Return [X, Y] of the center of cell containing provided text 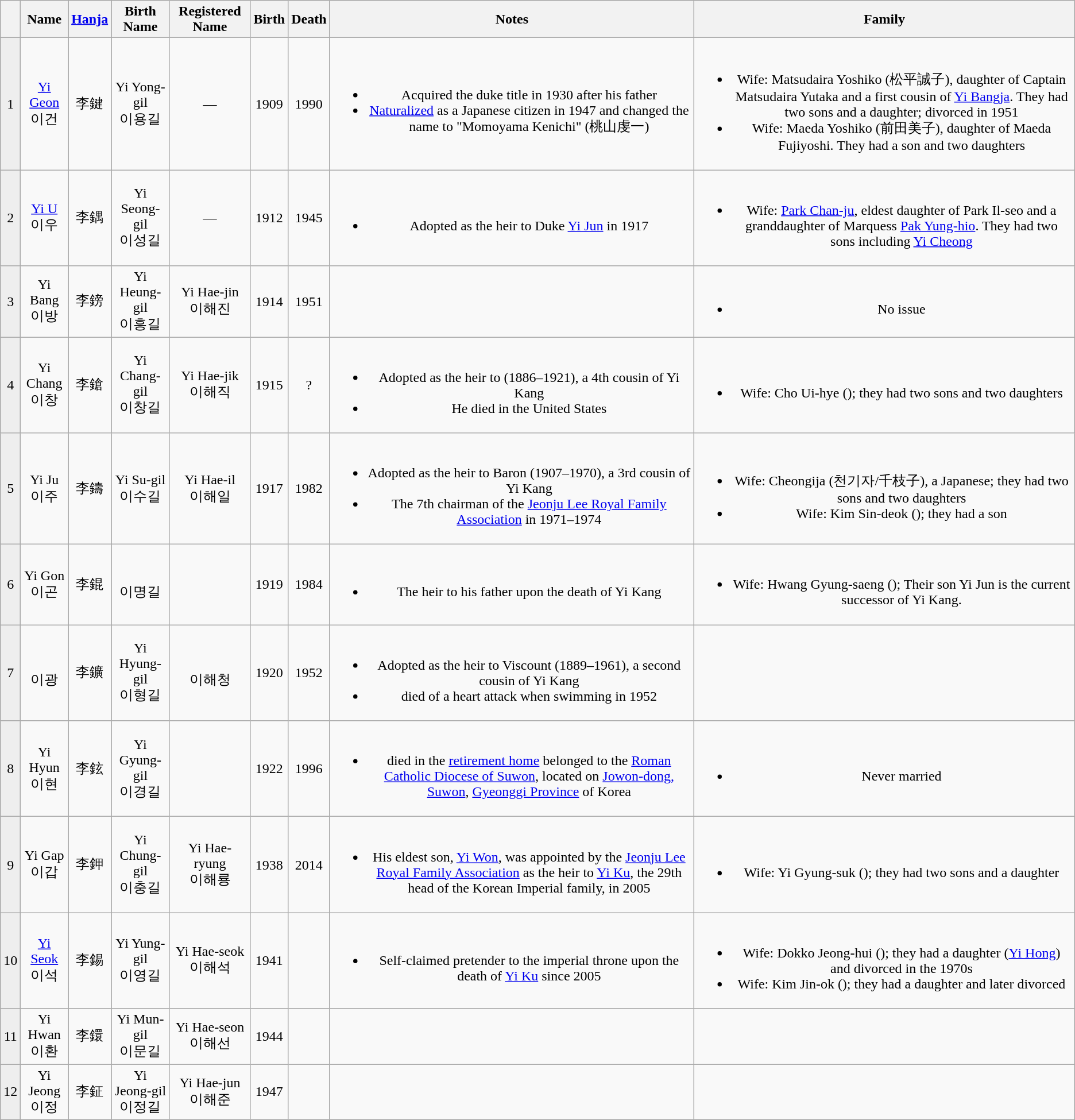
李鉀 [90, 865]
Notes [512, 20]
Yi Mun-gil이문길 [140, 1036]
7 [10, 673]
1919 [269, 585]
1996 [309, 768]
Adopted as the heir to Duke Yi Jun in 1917 [512, 218]
Yi Hyung-gil이형길 [140, 673]
Yi Hae-seok이해석 [210, 960]
9 [10, 865]
1947 [269, 1091]
1912 [269, 218]
1914 [269, 302]
Birth Name [140, 20]
Yi Su-gil이수길 [140, 489]
Yi Hae-jin이해진 [210, 302]
The heir to his father upon the death of Yi Kang [512, 585]
李鑛 [90, 673]
Yi Heung-gil이흥길 [140, 302]
Wife: Cho Ui-hye (); they had two sons and two daughters [884, 385]
李鉦 [90, 1091]
1920 [269, 673]
李錕 [90, 585]
Yi Hae-seon이해선 [210, 1036]
? [309, 385]
10 [10, 960]
1951 [309, 302]
No issue [884, 302]
Yi Jeong-gil이정길 [140, 1091]
Adopted as the heir to Viscount (1889–1961), a second cousin of Yi Kangdied of a heart attack when swimming in 1952 [512, 673]
1941 [269, 960]
Registered Name [210, 20]
Yi Bang이방 [45, 302]
Yi Jeong이정 [45, 1091]
1945 [309, 218]
李錫 [90, 960]
Yi Ju이주 [45, 489]
Yi Yung-gil이영길 [140, 960]
이명길 [140, 585]
6 [10, 585]
Death [309, 20]
1982 [309, 489]
Adopted as the heir to Baron (1907–1970), a 3rd cousin of Yi KangThe 7th chairman of the Jeonju Lee Royal Family Association in 1971–1974 [512, 489]
이해청 [210, 673]
Wife: Dokko Jeong-hui (); they had a daughter (Yi Hong) and divorced in the 1970sWife: Kim Jin-ok (); they had a daughter and later divorced [884, 960]
1922 [269, 768]
2 [10, 218]
Yi Hae-ryung이해룡 [210, 865]
Yi Hae-jun이해준 [210, 1091]
1 [10, 104]
李鎊 [90, 302]
1917 [269, 489]
Yi Hae-il이해일 [210, 489]
Wife: Hwang Gyung-saeng (); Their son Yi Jun is the current successor of Yi Kang. [884, 585]
李鑄 [90, 489]
Yi Seong-gil이성길 [140, 218]
Wife: Yi Gyung-suk (); they had two sons and a daughter [884, 865]
1909 [269, 104]
Self-claimed pretender to the imperial throne upon the death of Yi Ku since 2005 [512, 960]
Yi Chang이창 [45, 385]
Yi Gap이갑 [45, 865]
Yi Hae-jik이해직 [210, 385]
李鉉 [90, 768]
李鍝 [90, 218]
4 [10, 385]
12 [10, 1091]
8 [10, 768]
1952 [309, 673]
이광 [45, 673]
Birth [269, 20]
2014 [309, 865]
Wife: Cheongija (천기자/千枝子), a Japanese; they had two sons and two daughtersWife: Kim Sin-deok (); they had a son [884, 489]
李鍵 [90, 104]
5 [10, 489]
1990 [309, 104]
Yi Seok이석 [45, 960]
Yi Gyung-gil이경길 [140, 768]
Family [884, 20]
11 [10, 1036]
Yi Chang-gil이창길 [140, 385]
3 [10, 302]
died in the retirement home belonged to the Roman Catholic Diocese of Suwon, located on Jowon-dong, Suwon, Gyeonggi Province of Korea [512, 768]
Yi Geon이건 [45, 104]
1944 [269, 1036]
1915 [269, 385]
Yi Gon이곤 [45, 585]
1984 [309, 585]
Yi Hyun이현 [45, 768]
李鐶 [90, 1036]
Acquired the duke title in 1930 after his fatherNaturalized as a Japanese citizen in 1947 and changed the name to "Momoyama Kenichi" (桃山虔一) [512, 104]
1938 [269, 865]
Yi U이우 [45, 218]
Never married [884, 768]
Yi Yong-gil이용길 [140, 104]
Yi Chung-gil이충길 [140, 865]
Yi Hwan이환 [45, 1036]
Hanja [90, 20]
Adopted as the heir to (1886–1921), a 4th cousin of Yi KangHe died in the United States [512, 385]
李鎗 [90, 385]
Name [45, 20]
Wife: Park Chan-ju, eldest daughter of Park Il-seo and a granddaughter of Marquess Pak Yung-hio. They had two sons including Yi Cheong [884, 218]
